Return the (X, Y) coordinate for the center point of the cell that contains the specified text.  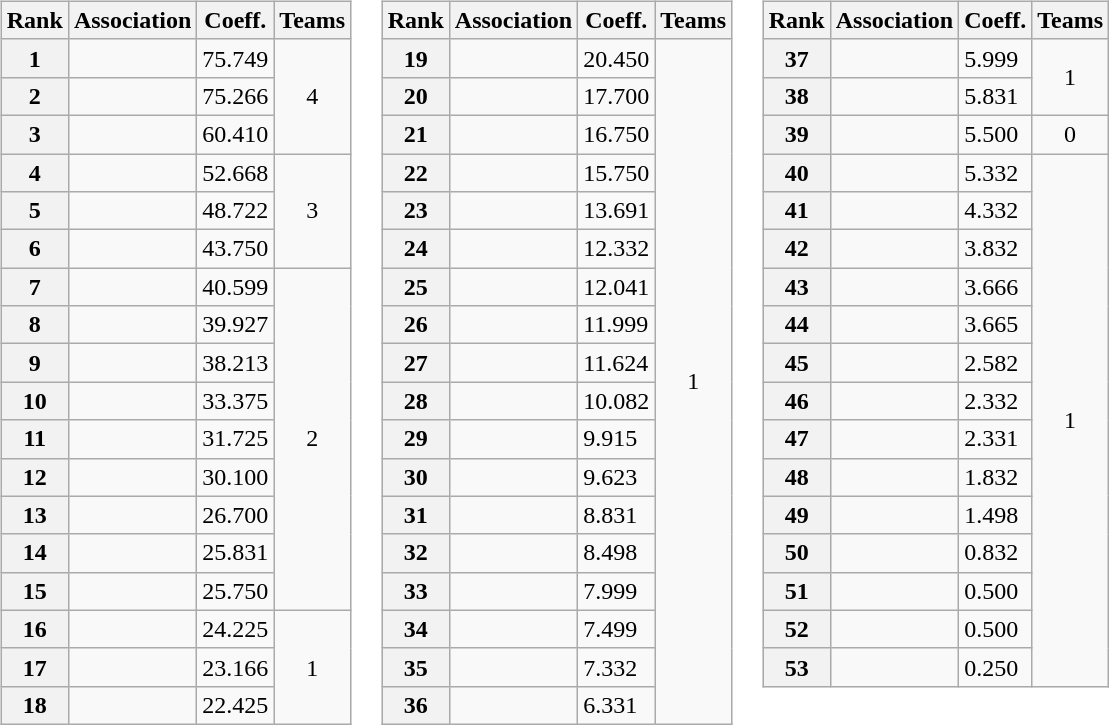
8.831 (616, 515)
25 (416, 287)
44 (796, 325)
11.999 (616, 325)
9.623 (616, 477)
8 (34, 325)
31.725 (236, 439)
4.332 (996, 211)
34 (416, 629)
49 (796, 515)
12 (34, 477)
75.266 (236, 96)
25.750 (236, 591)
36 (416, 705)
10.082 (616, 401)
39 (796, 134)
16 (34, 629)
40.599 (236, 287)
23 (416, 211)
37 (796, 58)
20 (416, 96)
7.332 (616, 667)
2.331 (996, 439)
8.498 (616, 553)
39.927 (236, 325)
1.498 (996, 515)
60.410 (236, 134)
3.666 (996, 287)
16.750 (616, 134)
15.750 (616, 173)
25.831 (236, 553)
2.582 (996, 363)
2.332 (996, 401)
45 (796, 363)
33.375 (236, 401)
53 (796, 667)
3.665 (996, 325)
52.668 (236, 173)
30 (416, 477)
12.332 (616, 249)
26.700 (236, 515)
11 (34, 439)
38 (796, 96)
43.750 (236, 249)
5.332 (996, 173)
6 (34, 249)
3.832 (996, 249)
47 (796, 439)
52 (796, 629)
1.832 (996, 477)
5 (34, 211)
7.499 (616, 629)
7 (34, 287)
23.166 (236, 667)
26 (416, 325)
17.700 (616, 96)
31 (416, 515)
12.041 (616, 287)
48 (796, 477)
75.749 (236, 58)
0.250 (996, 667)
21 (416, 134)
24.225 (236, 629)
6.331 (616, 705)
22.425 (236, 705)
0.832 (996, 553)
9 (34, 363)
20.450 (616, 58)
13 (34, 515)
5.831 (996, 96)
9.915 (616, 439)
22 (416, 173)
48.722 (236, 211)
33 (416, 591)
42 (796, 249)
15 (34, 591)
5.500 (996, 134)
32 (416, 553)
51 (796, 591)
50 (796, 553)
5.999 (996, 58)
28 (416, 401)
46 (796, 401)
27 (416, 363)
30.100 (236, 477)
0 (1070, 134)
10 (34, 401)
7.999 (616, 591)
41 (796, 211)
29 (416, 439)
17 (34, 667)
43 (796, 287)
13.691 (616, 211)
14 (34, 553)
40 (796, 173)
18 (34, 705)
24 (416, 249)
11.624 (616, 363)
19 (416, 58)
35 (416, 667)
38.213 (236, 363)
